Return (x, y) of the center of cell containing provided text 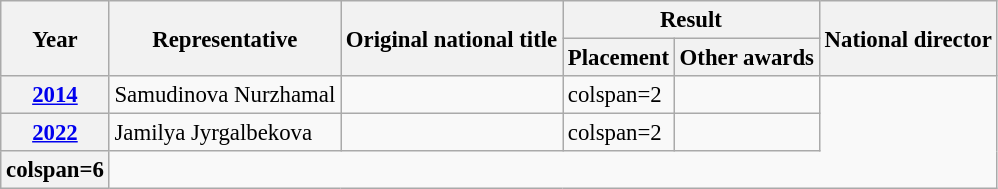
Representative (224, 38)
Samudinova Nurzhamal (224, 95)
National director (908, 38)
Other awards (746, 58)
2014 (55, 95)
Result (692, 20)
Original national title (452, 38)
Jamilya Jyrgalbekova (224, 133)
Year (55, 38)
2022 (55, 133)
Placement (619, 58)
colspan=6 (55, 170)
